Return [x, y] of the center of cell containing provided text 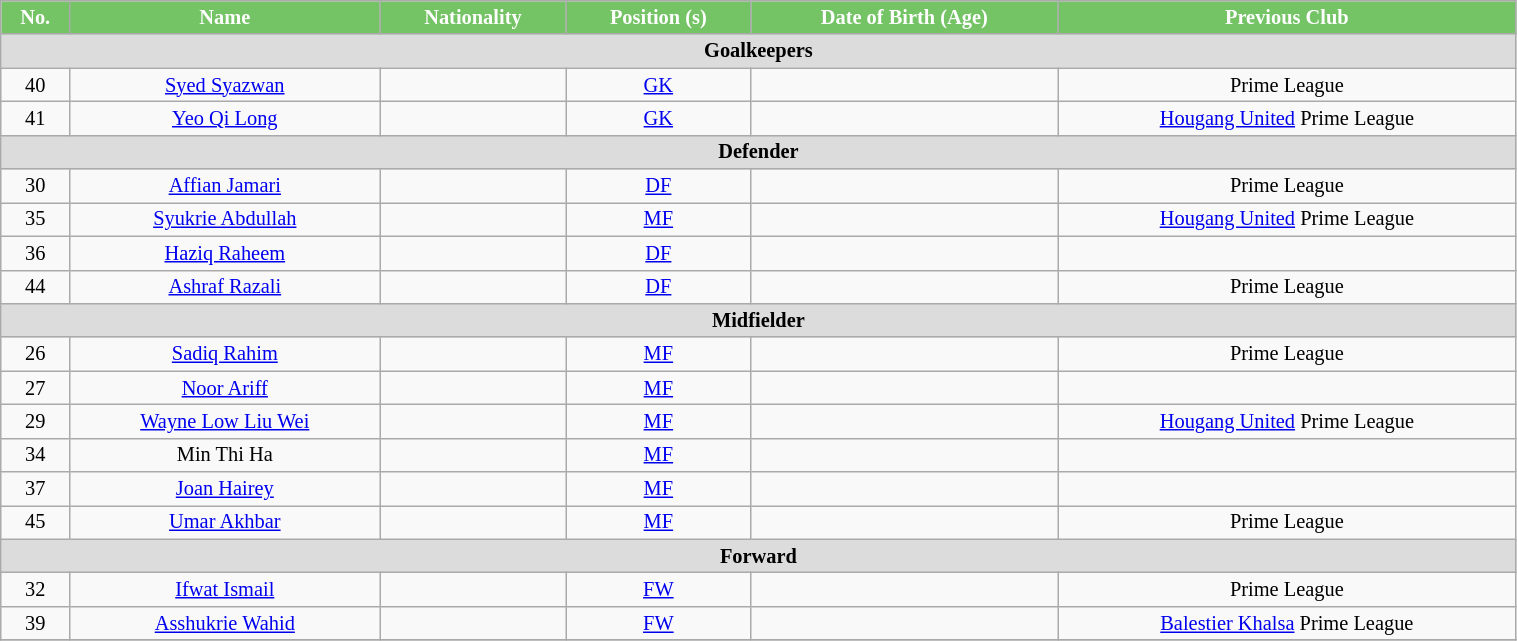
Name [225, 17]
Sadiq Rahim [225, 354]
Ashraf Razali [225, 287]
Balestier Khalsa Prime League [1287, 623]
29 [36, 421]
Syukrie Abdullah [225, 219]
No. [36, 17]
36 [36, 253]
Syed Syazwan [225, 85]
Noor Ariff [225, 388]
Goalkeepers [758, 51]
34 [36, 455]
37 [36, 489]
Defender [758, 152]
32 [36, 589]
Haziq Raheem [225, 253]
30 [36, 186]
40 [36, 85]
Min Thi Ha [225, 455]
Previous Club [1287, 17]
Yeo Qi Long [225, 118]
Position (s) [658, 17]
41 [36, 118]
Midfielder [758, 320]
Affian Jamari [225, 186]
Date of Birth (Age) [904, 17]
Nationality [473, 17]
Forward [758, 556]
45 [36, 522]
39 [36, 623]
Umar Akhbar [225, 522]
35 [36, 219]
Wayne Low Liu Wei [225, 421]
26 [36, 354]
27 [36, 388]
44 [36, 287]
Ifwat Ismail [225, 589]
Asshukrie Wahid [225, 623]
Joan Hairey [225, 489]
